Extract the [X, Y] coordinate from the center of the cell holding the provided text.  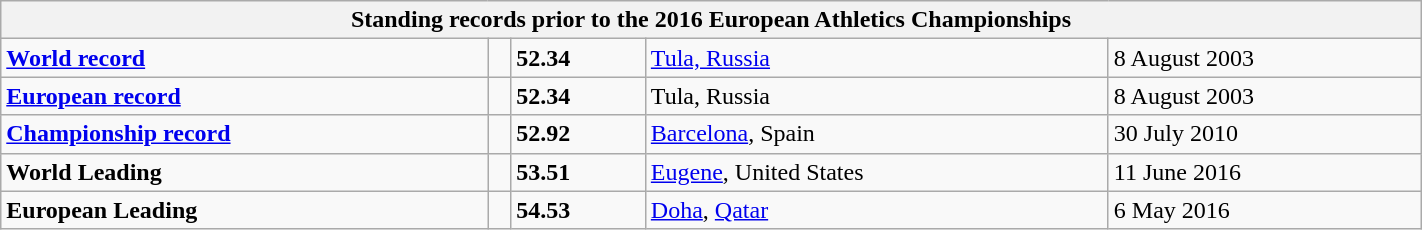
54.53 [578, 210]
Eugene, United States [876, 172]
Doha, Qatar [876, 210]
European Leading [244, 210]
Standing records prior to the 2016 European Athletics Championships [711, 20]
Championship record [244, 134]
Barcelona, Spain [876, 134]
53.51 [578, 172]
52.92 [578, 134]
6 May 2016 [1264, 210]
30 July 2010 [1264, 134]
11 June 2016 [1264, 172]
World record [244, 58]
European record [244, 96]
World Leading [244, 172]
